Search for the cell housing the specified text and yield its [X, Y] center coordinate. 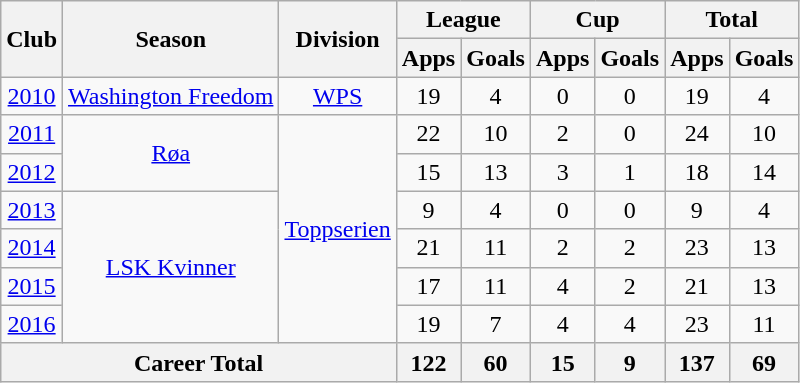
Toppserien [338, 229]
24 [697, 134]
2015 [32, 286]
WPS [338, 96]
Washington Freedom [171, 96]
60 [496, 362]
Cup [597, 20]
1 [630, 172]
Season [171, 39]
7 [496, 324]
Røa [171, 153]
2011 [32, 134]
2010 [32, 96]
League [463, 20]
Total [732, 20]
2013 [32, 210]
69 [764, 362]
22 [428, 134]
2016 [32, 324]
Division [338, 39]
2014 [32, 248]
137 [697, 362]
122 [428, 362]
18 [697, 172]
Club [32, 39]
2012 [32, 172]
LSK Kvinner [171, 267]
14 [764, 172]
17 [428, 286]
3 [562, 172]
Career Total [199, 362]
